Pinpoint the cell where the given text exists, returning its [x, y] midpoint coordinate. 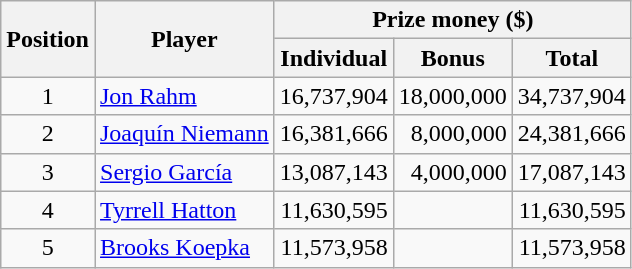
3 [48, 172]
2 [48, 134]
34,737,904 [572, 96]
Sergio García [184, 172]
4,000,000 [452, 172]
Individual [334, 58]
4 [48, 210]
24,381,666 [572, 134]
17,087,143 [572, 172]
1 [48, 96]
13,087,143 [334, 172]
16,381,666 [334, 134]
5 [48, 248]
18,000,000 [452, 96]
Position [48, 39]
Joaquín Niemann [184, 134]
Tyrrell Hatton [184, 210]
Brooks Koepka [184, 248]
8,000,000 [452, 134]
16,737,904 [334, 96]
Prize money ($) [452, 20]
Player [184, 39]
Total [572, 58]
Jon Rahm [184, 96]
Bonus [452, 58]
